Output the (X, Y) coordinate of the center of the cell containing the given text.  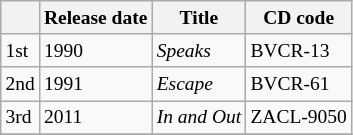
Title (199, 18)
2011 (96, 118)
BVCR-61 (299, 84)
In and Out (199, 118)
1st (20, 50)
1990 (96, 50)
Escape (199, 84)
3rd (20, 118)
Release date (96, 18)
CD code (299, 18)
ZACL-9050 (299, 118)
2nd (20, 84)
1991 (96, 84)
Speaks (199, 50)
BVCR-13 (299, 50)
